Return [X, Y] of the center of cell containing provided text 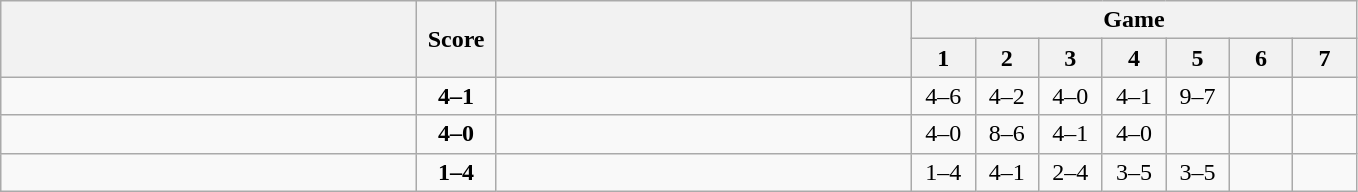
4 [1134, 58]
Game [1134, 20]
2–4 [1071, 172]
3 [1071, 58]
6 [1261, 58]
8–6 [1007, 134]
9–7 [1198, 96]
4–6 [943, 96]
1 [943, 58]
7 [1325, 58]
4–2 [1007, 96]
2 [1007, 58]
5 [1198, 58]
Score [456, 39]
